Detect which cell encompasses the target text, then output its [x, y] center coordinate. 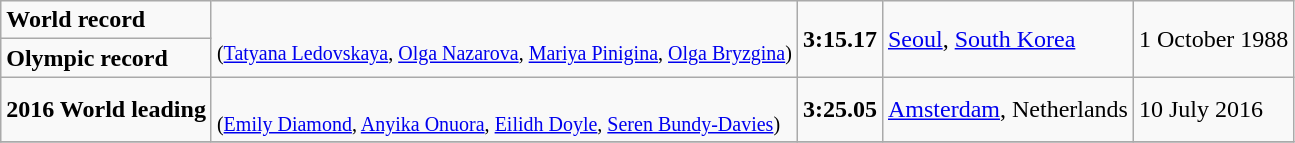
Olympic record [106, 58]
1 October 1988 [1213, 39]
10 July 2016 [1213, 110]
Amsterdam, Netherlands [1008, 110]
(Tatyana Ledovskaya, Olga Nazarova, Mariya Pinigina, Olga Bryzgina) [504, 39]
3:15.17 [840, 39]
World record [106, 20]
Seoul, South Korea [1008, 39]
2016 World leading [106, 110]
(Emily Diamond, Anyika Onuora, Eilidh Doyle, Seren Bundy-Davies) [504, 110]
3:25.05 [840, 110]
